Capture the cell that displays the provided text and extract its (X, Y) central coordinate. 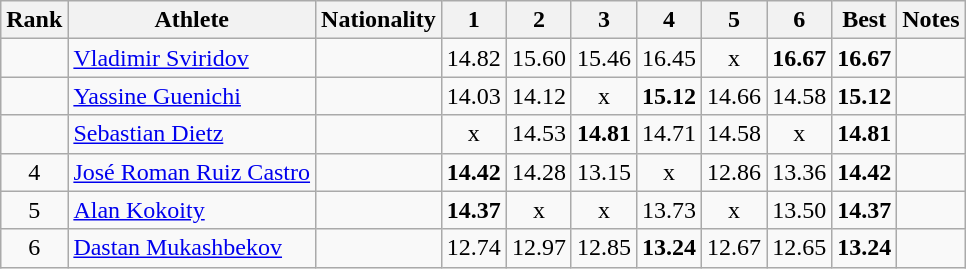
15.60 (538, 58)
13.15 (604, 172)
Vladimir Sviridov (192, 58)
Rank (34, 20)
13.73 (668, 210)
Nationality (379, 20)
Best (864, 20)
14.82 (474, 58)
2 (538, 20)
12.65 (800, 248)
Dastan Mukashbekov (192, 248)
13.50 (800, 210)
Yassine Guenichi (192, 96)
16.45 (668, 58)
12.67 (734, 248)
3 (604, 20)
12.86 (734, 172)
14.71 (668, 134)
Notes (931, 20)
12.74 (474, 248)
12.97 (538, 248)
1 (474, 20)
13.36 (800, 172)
14.03 (474, 96)
Sebastian Dietz (192, 134)
14.66 (734, 96)
14.28 (538, 172)
14.12 (538, 96)
Athlete (192, 20)
José Roman Ruiz Castro (192, 172)
12.85 (604, 248)
Alan Kokoity (192, 210)
15.46 (604, 58)
14.53 (538, 134)
